Find where the given text appears and provide that cell's center as (X, Y) coordinate. 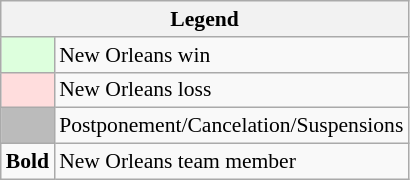
New Orleans win (231, 55)
New Orleans loss (231, 90)
Bold (28, 162)
Legend (205, 19)
Postponement/Cancelation/Suspensions (231, 126)
New Orleans team member (231, 162)
